From the cell containing the given text, extract its center point as (x, y) coordinate. 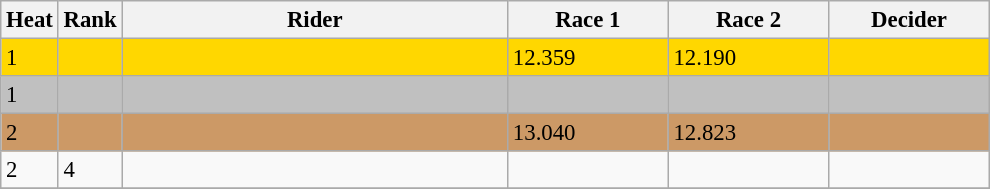
13.040 (588, 133)
Heat (30, 20)
Race 2 (748, 20)
4 (90, 170)
Rank (90, 20)
12.359 (588, 58)
Rider (315, 20)
12.823 (748, 133)
Race 1 (588, 20)
Decider (910, 20)
12.190 (748, 58)
